Pinpoint the cell where the given text exists, returning its [x, y] midpoint coordinate. 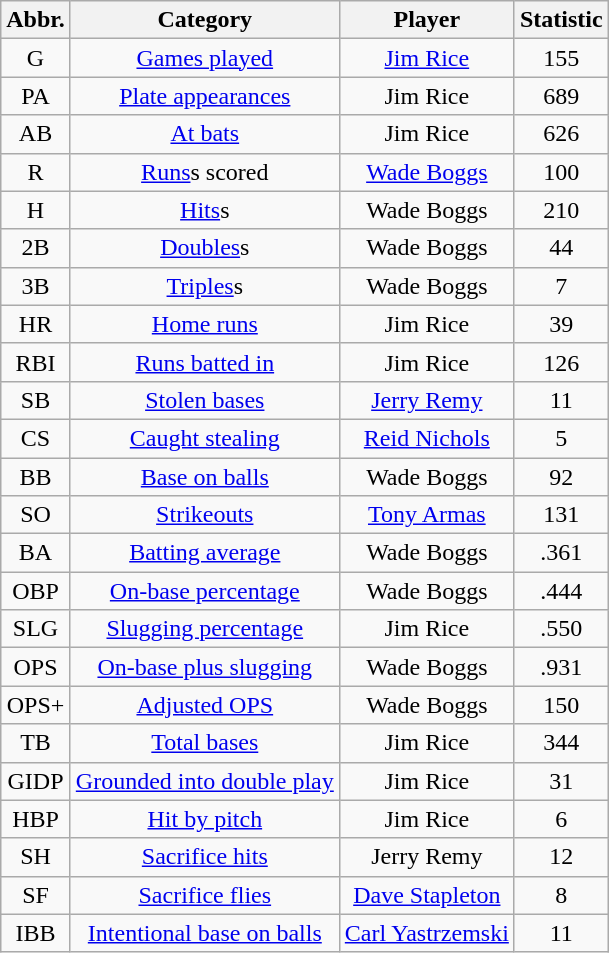
Abbr. [36, 20]
CS [36, 438]
Intentional base on balls [204, 933]
TB [36, 743]
Category [204, 20]
.550 [561, 629]
31 [561, 781]
Stolen bases [204, 400]
344 [561, 743]
OPS+ [36, 705]
R [36, 172]
7 [561, 286]
Caught stealing [204, 438]
Hit by pitch [204, 819]
H [36, 210]
8 [561, 895]
Strikeouts [204, 515]
OPS [36, 667]
Runss scored [204, 172]
Runs batted in [204, 362]
On-base percentage [204, 591]
BB [36, 477]
155 [561, 58]
SO [36, 515]
150 [561, 705]
AB [36, 134]
Home runs [204, 324]
Player [426, 20]
3B [36, 286]
OBP [36, 591]
BA [36, 553]
Statistic [561, 20]
Hitss [204, 210]
.444 [561, 591]
689 [561, 96]
.361 [561, 553]
On-base plus slugging [204, 667]
Doubless [204, 248]
.931 [561, 667]
Carl Yastrzemski [426, 933]
Dave Stapleton [426, 895]
GIDP [36, 781]
Base on balls [204, 477]
SB [36, 400]
12 [561, 857]
100 [561, 172]
Adjusted OPS [204, 705]
126 [561, 362]
Total bases [204, 743]
Grounded into double play [204, 781]
SLG [36, 629]
2B [36, 248]
92 [561, 477]
HR [36, 324]
SF [36, 895]
Sacrifice flies [204, 895]
Tony Armas [426, 515]
RBI [36, 362]
Batting average [204, 553]
G [36, 58]
5 [561, 438]
210 [561, 210]
Slugging percentage [204, 629]
HBP [36, 819]
Reid Nichols [426, 438]
Plate appearances [204, 96]
Sacrifice hits [204, 857]
At bats [204, 134]
IBB [36, 933]
39 [561, 324]
SH [36, 857]
626 [561, 134]
PA [36, 96]
131 [561, 515]
Games played [204, 58]
6 [561, 819]
44 [561, 248]
Tripless [204, 286]
